Scan for the cell matching the given text and deliver its (X, Y) coordinate at center. 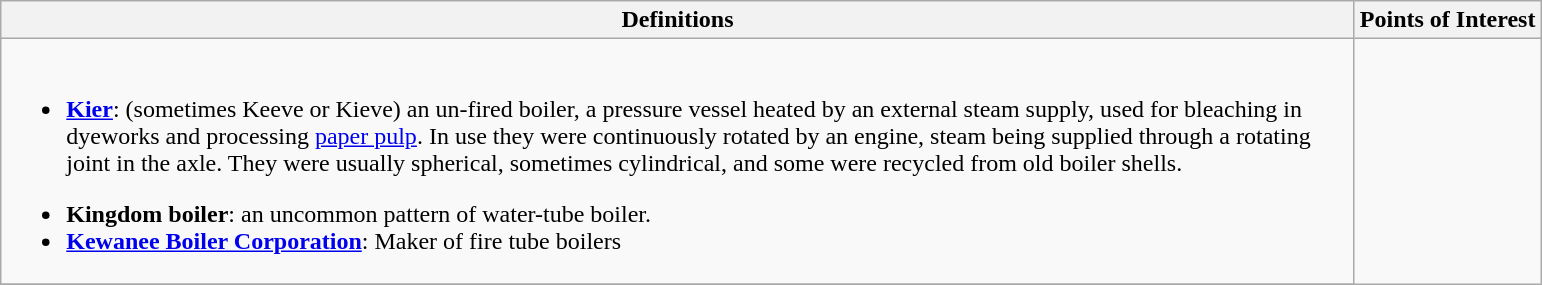
Definitions (678, 20)
Points of Interest (1448, 20)
